Extract the [x, y] coordinate from the center of the cell holding the provided text.  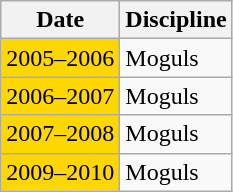
Discipline [176, 20]
Date [60, 20]
2006–2007 [60, 96]
2007–2008 [60, 134]
2005–2006 [60, 58]
2009–2010 [60, 172]
